Determine the (x, y) coordinate at the center of the cell enclosing the given text.  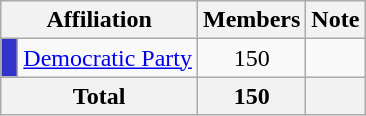
Note (336, 20)
Members (251, 20)
Democratic Party (108, 58)
Total (100, 96)
Affiliation (100, 20)
